Determine the [X, Y] coordinate at the center of the cell enclosing the given text.  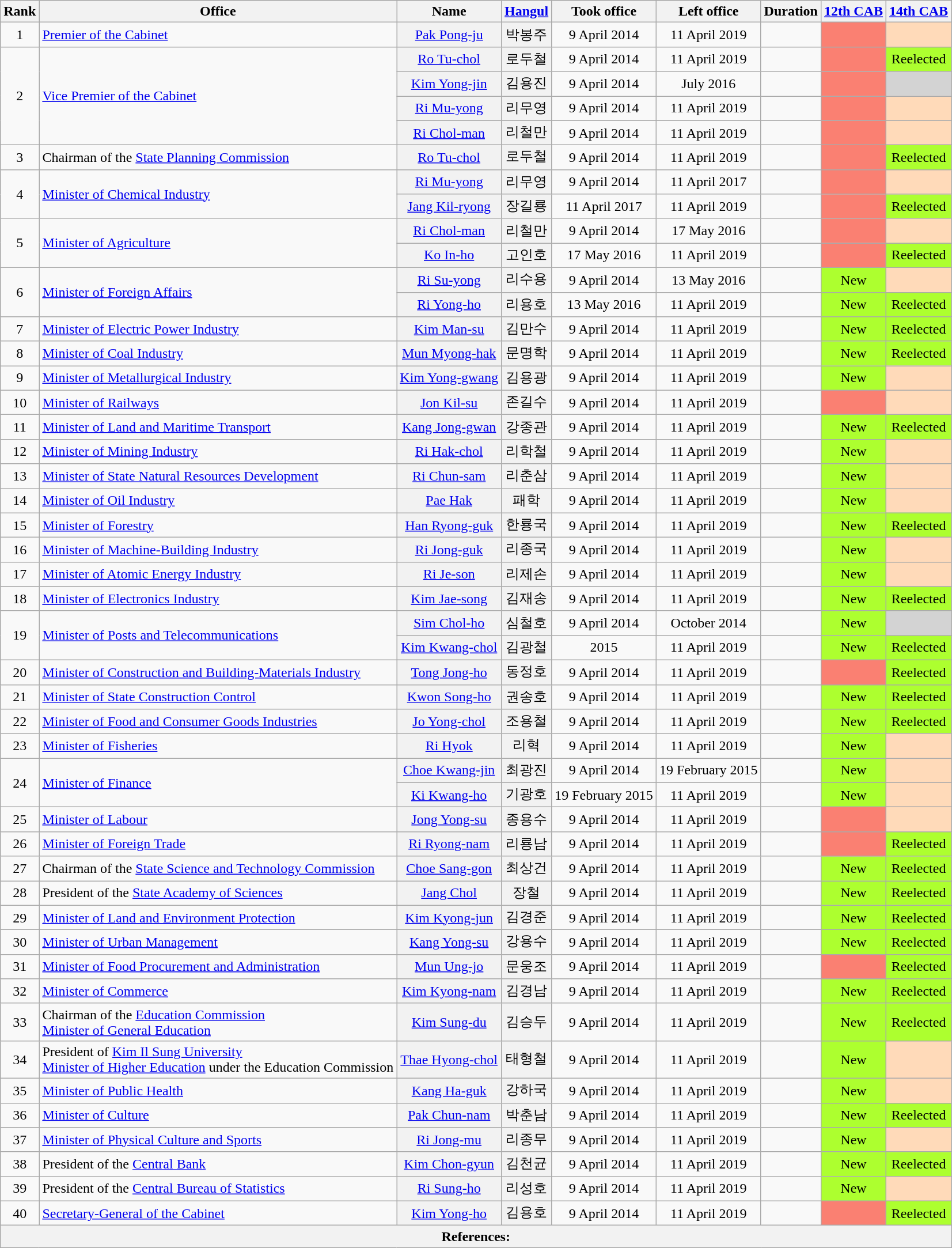
14th CAB [919, 12]
김승두 [526, 1022]
President of Kim Il Sung UniversityMinister of Higher Education under the Education Commission [218, 1059]
Minister of Metallurgical Industry [218, 378]
38 [20, 1164]
President of the Central Bureau of Statistics [218, 1189]
강하국 [526, 1090]
Kang Yong-su [449, 943]
Ri Hyok [449, 746]
조용철 [526, 721]
장철 [526, 893]
Minister of Food and Consumer Goods Industries [218, 721]
태형철 [526, 1059]
Left office [708, 12]
Kim Kyong-jun [449, 917]
23 [20, 746]
리용호 [526, 304]
2015 [604, 648]
최상건 [526, 869]
Sim Chol-ho [449, 623]
3 [20, 158]
Minister of Electric Power Industry [218, 330]
Kim Sung-du [449, 1022]
20 [20, 672]
한룡국 [526, 525]
Minister of Oil Industry [218, 501]
Choe Sang-gon [449, 869]
Minister of Finance [218, 782]
Ri Jong-mu [449, 1140]
Minister of Forestry [218, 525]
Minister of State Construction Control [218, 697]
21 [20, 697]
Ki Kwang-ho [449, 795]
14 [20, 501]
Secretary-General of the Cabinet [218, 1213]
종용수 [526, 819]
33 [20, 1022]
Thae Hyong-chol [449, 1059]
Kim Yong-gwang [449, 378]
Minister of Fisheries [218, 746]
July 2016 [708, 84]
Minister of Land and Environment Protection [218, 917]
32 [20, 991]
October 2014 [708, 623]
34 [20, 1059]
리혁 [526, 746]
Chairman of the Education CommissionMinister of General Education [218, 1022]
Kang Jong-gwan [449, 428]
장길룡 [526, 206]
27 [20, 869]
Kim Yong-jin [449, 84]
Chairman of the State Planning Commission [218, 158]
김경준 [526, 917]
10 [20, 402]
Han Ryong-guk [449, 525]
Minister of Posts and Telecommunications [218, 635]
19 [20, 635]
리종국 [526, 550]
9 [20, 378]
고인호 [526, 256]
Minister of Chemical Industry [218, 194]
박봉주 [526, 35]
김용진 [526, 84]
박춘남 [526, 1115]
7 [20, 330]
Office [218, 12]
리종무 [526, 1140]
Kim Chon-gyun [449, 1164]
Took office [604, 12]
Kang Ha-guk [449, 1090]
Minister of Culture [218, 1115]
Ri Hak-chol [449, 452]
기광호 [526, 795]
김만수 [526, 330]
References: [476, 1236]
Minister of Food Procurement and Administration [218, 967]
39 [20, 1189]
Duration [791, 12]
Hangul [526, 12]
김재송 [526, 599]
Ri Ryong-nam [449, 844]
13 [20, 476]
Minister of Mining Industry [218, 452]
김용호 [526, 1213]
17 [20, 574]
문웅조 [526, 967]
Jon Kil-su [449, 402]
문명학 [526, 354]
President of the Central Bank [218, 1164]
김천균 [526, 1164]
36 [20, 1115]
11 [20, 428]
30 [20, 943]
Pak Pong-ju [449, 35]
강종관 [526, 428]
26 [20, 844]
Pae Hak [449, 501]
31 [20, 967]
28 [20, 893]
리수용 [526, 280]
President of the State Academy of Sciences [218, 893]
29 [20, 917]
22 [20, 721]
Minister of Machine-Building Industry [218, 550]
Ko In-ho [449, 256]
18 [20, 599]
Kim Jae-song [449, 599]
Kim Kyong-nam [449, 991]
리제손 [526, 574]
Minister of Public Health [218, 1090]
Rank [20, 12]
12 [20, 452]
리룡남 [526, 844]
Mun Myong-hak [449, 354]
리성호 [526, 1189]
Ri Jong-guk [449, 550]
Minister of Railways [218, 402]
35 [20, 1090]
강용수 [526, 943]
Kim Man-su [449, 330]
8 [20, 354]
Minister of State Natural Resources Development [218, 476]
15 [20, 525]
리학철 [526, 452]
Minister of Atomic Energy Industry [218, 574]
Minister of Foreign Trade [218, 844]
Mun Ung-jo [449, 967]
4 [20, 194]
패학 [526, 501]
16 [20, 550]
Pak Chun-nam [449, 1115]
Kim Yong-ho [449, 1213]
Vice Premier of the Cabinet [218, 96]
25 [20, 819]
Jong Yong-su [449, 819]
Minister of Electronics Industry [218, 599]
최광진 [526, 771]
Minister of Labour [218, 819]
1 [20, 35]
Kwon Song-ho [449, 697]
리춘삼 [526, 476]
Minister of Construction and Building-Materials Industry [218, 672]
Minister of Commerce [218, 991]
심철호 [526, 623]
Jang Kil-ryong [449, 206]
동정호 [526, 672]
Ri Chun-sam [449, 476]
Chairman of the State Science and Technology Commission [218, 869]
Minister of Coal Industry [218, 354]
Premier of the Cabinet [218, 35]
김광철 [526, 648]
권송호 [526, 697]
24 [20, 782]
Name [449, 12]
Jang Chol [449, 893]
Minister of Physical Culture and Sports [218, 1140]
Minister of Land and Maritime Transport [218, 428]
Minister of Agriculture [218, 243]
6 [20, 292]
Ri Je-son [449, 574]
김경남 [526, 991]
Jo Yong-chol [449, 721]
2 [20, 96]
37 [20, 1140]
Minister of Urban Management [218, 943]
Ri Sung-ho [449, 1189]
Minister of Foreign Affairs [218, 292]
Kim Kwang-chol [449, 648]
Tong Jong-ho [449, 672]
12th CAB [854, 12]
Ri Yong-ho [449, 304]
김용광 [526, 378]
40 [20, 1213]
Choe Kwang-jin [449, 771]
5 [20, 243]
Ri Su-yong [449, 280]
존길수 [526, 402]
